Locate the cell with the specified text and output its [x, y] center coordinate. 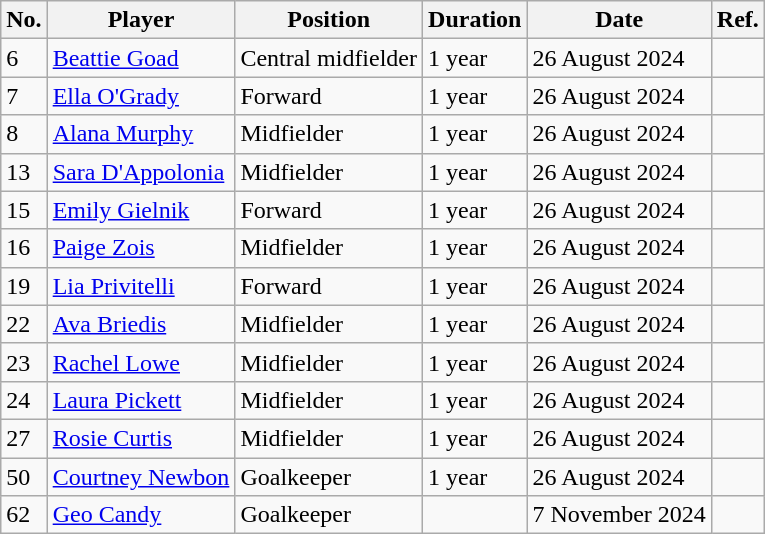
Position [329, 20]
Ava Briedis [141, 324]
Ref. [738, 20]
27 [24, 438]
8 [24, 134]
Player [141, 20]
23 [24, 362]
Date [619, 20]
13 [24, 172]
22 [24, 324]
6 [24, 58]
62 [24, 515]
7 [24, 96]
Alana Murphy [141, 134]
Geo Candy [141, 515]
16 [24, 248]
Central midfielder [329, 58]
19 [24, 286]
Laura Pickett [141, 400]
Lia Privitelli [141, 286]
Rachel Lowe [141, 362]
Beattie Goad [141, 58]
Ella O'Grady [141, 96]
50 [24, 477]
24 [24, 400]
15 [24, 210]
Emily Gielnik [141, 210]
Sara D'Appolonia [141, 172]
Paige Zois [141, 248]
No. [24, 20]
Duration [475, 20]
7 November 2024 [619, 515]
Courtney Newbon [141, 477]
Rosie Curtis [141, 438]
